Return [x, y] of the center of cell containing provided text 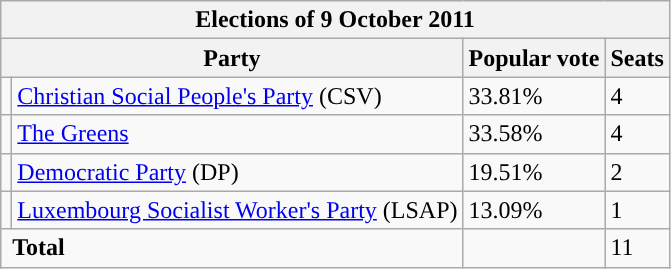
Democratic Party (DP) [238, 172]
33.58% [534, 134]
2 [637, 172]
Total [232, 248]
19.51% [534, 172]
Seats [637, 58]
The Greens [238, 134]
Party [232, 58]
1 [637, 210]
33.81% [534, 96]
Elections of 9 October 2011 [336, 20]
Luxembourg Socialist Worker's Party (LSAP) [238, 210]
Christian Social People's Party (CSV) [238, 96]
11 [637, 248]
13.09% [534, 210]
Popular vote [534, 58]
